From the cell containing the given text, extract its center point as [X, Y] coordinate. 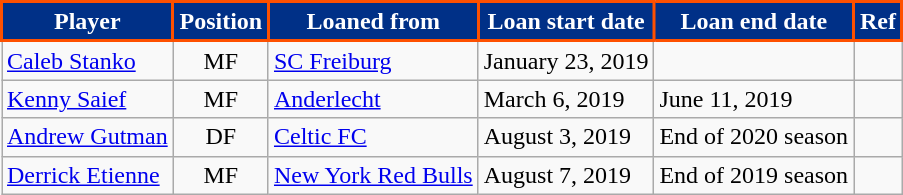
March 6, 2019 [566, 99]
DF [220, 137]
Loan start date [566, 22]
Anderlecht [373, 99]
Celtic FC [373, 137]
New York Red Bulls [373, 175]
Caleb Stanko [88, 60]
Position [220, 22]
End of 2019 season [754, 175]
Derrick Etienne [88, 175]
Loan end date [754, 22]
January 23, 2019 [566, 60]
June 11, 2019 [754, 99]
August 3, 2019 [566, 137]
August 7, 2019 [566, 175]
End of 2020 season [754, 137]
SC Freiburg [373, 60]
Loaned from [373, 22]
Andrew Gutman [88, 137]
Kenny Saief [88, 99]
Player [88, 22]
Ref [878, 22]
